Extract the (x, y) coordinate from the center of the cell holding the provided text.  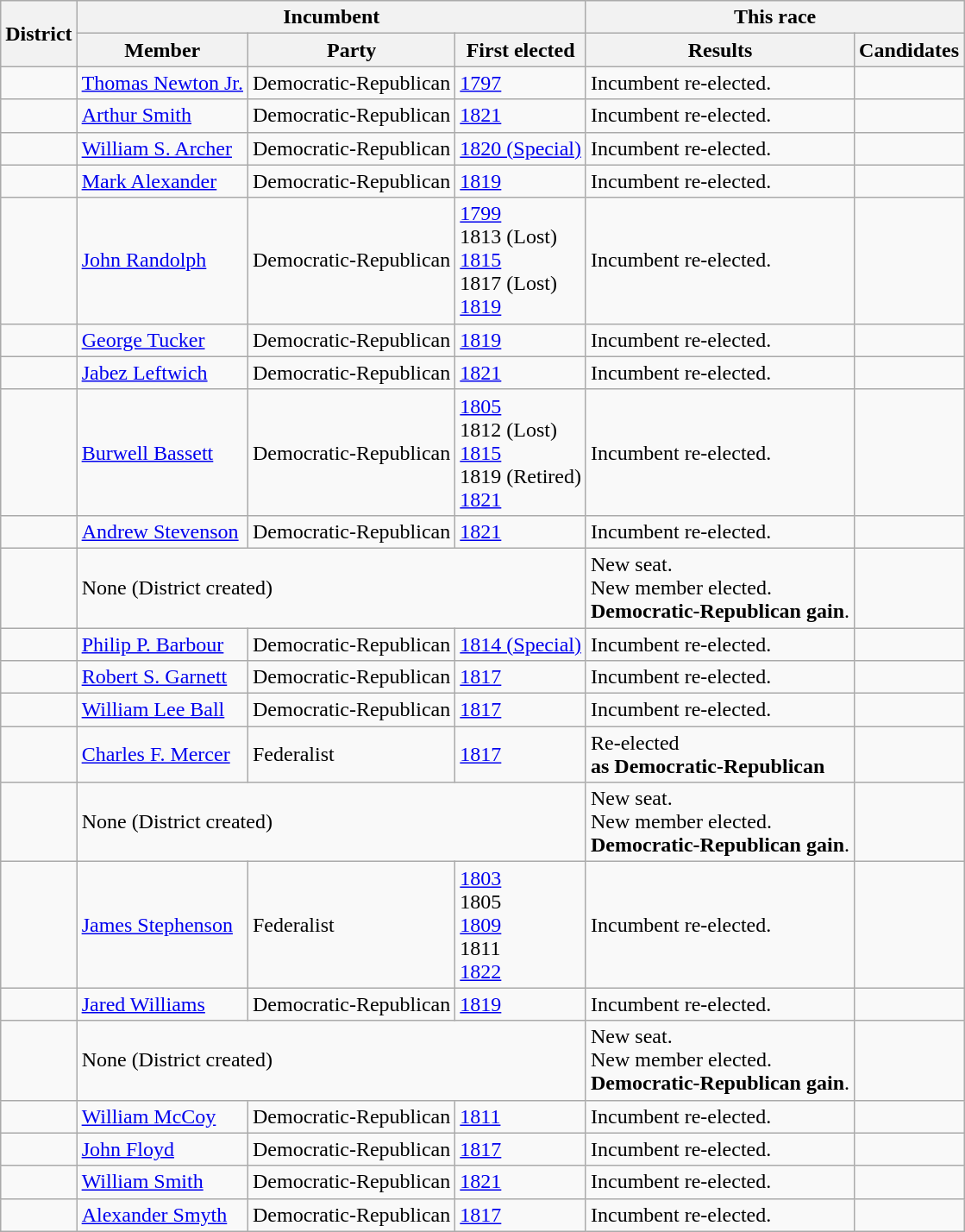
Andrew Stevenson (162, 531)
Results (719, 50)
William McCoy (162, 1116)
Thomas Newton Jr. (162, 83)
District (39, 34)
Jabez Leftwich (162, 373)
1820 (Special) (521, 148)
Charles F. Mercer (162, 754)
18031805 18091811 1822 (521, 925)
Party (351, 50)
18051812 (Lost)18151819 (Retired)1821 (521, 452)
First elected (521, 50)
Re-electedas Democratic-Republican (719, 754)
Mark Alexander (162, 181)
Philip P. Barbour (162, 644)
Robert S. Garnett (162, 677)
John Floyd (162, 1149)
This race (774, 17)
1811 (521, 1116)
James Stephenson (162, 925)
William S. Archer (162, 148)
1814 (Special) (521, 644)
Jared Williams (162, 1004)
George Tucker (162, 340)
Burwell Bassett (162, 452)
Incumbent (331, 17)
William Lee Ball (162, 710)
Arthur Smith (162, 116)
1797 (521, 83)
Alexander Smyth (162, 1215)
Candidates (909, 50)
Member (162, 50)
17991813 (Lost)18151817 (Lost)1819 (521, 261)
John Randolph (162, 261)
William Smith (162, 1182)
